Capture the cell that displays the provided text and extract its (X, Y) central coordinate. 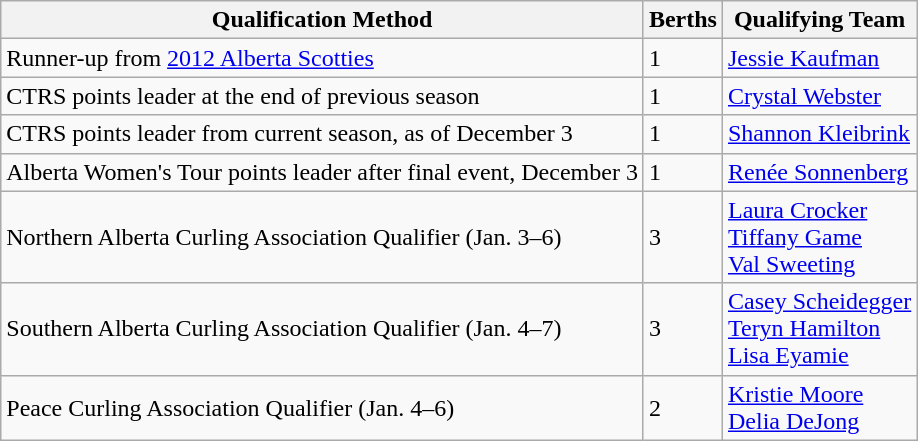
Qualification Method (322, 20)
Laura Crocker Tiffany Game Val Sweeting (819, 237)
Kristie Moore Delia DeJong (819, 408)
CTRS points leader from current season, as of December 3 (322, 134)
2 (682, 408)
Qualifying Team (819, 20)
Casey Scheidegger Teryn Hamilton Lisa Eyamie (819, 329)
Berths (682, 20)
Crystal Webster (819, 96)
Northern Alberta Curling Association Qualifier (Jan. 3–6) (322, 237)
Alberta Women's Tour points leader after final event, December 3 (322, 172)
Southern Alberta Curling Association Qualifier (Jan. 4–7) (322, 329)
Runner-up from 2012 Alberta Scotties (322, 58)
Jessie Kaufman (819, 58)
Renée Sonnenberg (819, 172)
Peace Curling Association Qualifier (Jan. 4–6) (322, 408)
Shannon Kleibrink (819, 134)
CTRS points leader at the end of previous season (322, 96)
